Pinpoint the cell where the given text exists, returning its [x, y] midpoint coordinate. 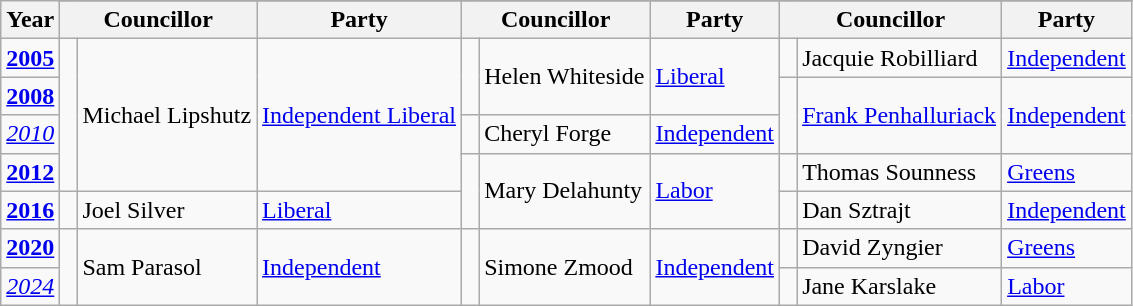
Michael Lipshutz [167, 115]
Frank Penhalluriack [900, 115]
2016 [30, 210]
Joel Silver [167, 210]
2024 [30, 286]
Sam Parasol [167, 267]
2008 [30, 96]
Helen Whiteside [564, 77]
2010 [30, 134]
Jacquie Robilliard [900, 58]
2005 [30, 58]
2012 [30, 172]
Year [30, 20]
2020 [30, 248]
Cheryl Forge [564, 134]
Jane Karslake [900, 286]
Mary Delahunty [564, 191]
Independent Liberal [360, 115]
Simone Zmood [564, 267]
Dan Sztrajt [900, 210]
David Zyngier [900, 248]
Thomas Sounness [900, 172]
